Capture the cell that displays the provided text and extract its [X, Y] central coordinate. 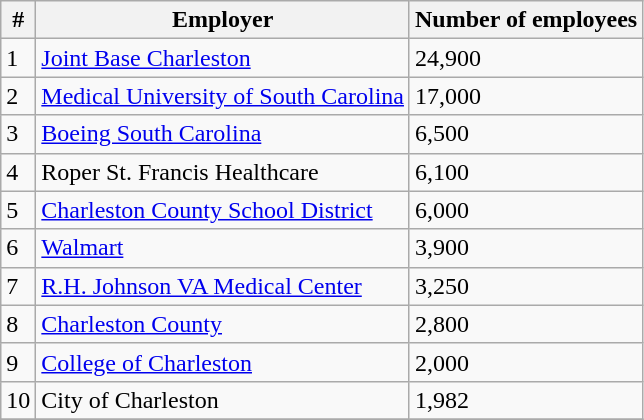
Charleston County School District [223, 210]
Walmart [223, 248]
6,500 [526, 134]
City of Charleston [223, 400]
2 [18, 96]
1,982 [526, 400]
Medical University of South Carolina [223, 96]
6 [18, 248]
Employer [223, 20]
R.H. Johnson VA Medical Center [223, 286]
3,900 [526, 248]
College of Charleston [223, 362]
Charleston County [223, 324]
7 [18, 286]
4 [18, 172]
6,000 [526, 210]
2,800 [526, 324]
3,250 [526, 286]
# [18, 20]
9 [18, 362]
Roper St. Francis Healthcare [223, 172]
6,100 [526, 172]
1 [18, 58]
8 [18, 324]
10 [18, 400]
24,900 [526, 58]
Boeing South Carolina [223, 134]
2,000 [526, 362]
5 [18, 210]
17,000 [526, 96]
3 [18, 134]
Number of employees [526, 20]
Joint Base Charleston [223, 58]
